For the text-containing cell, return its midpoint in (X, Y) coordinate format. 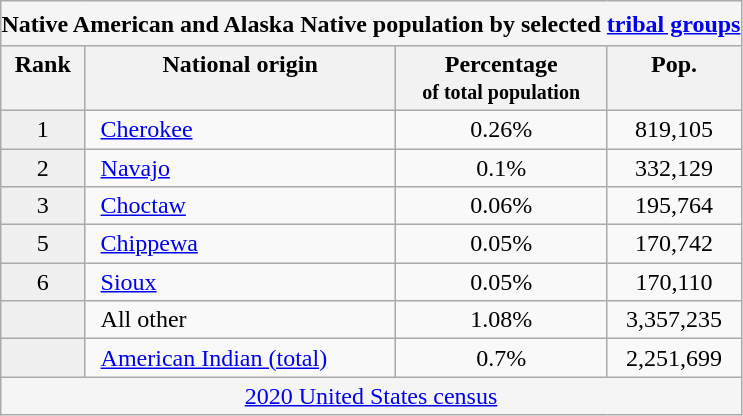
819,105 (674, 129)
Choctaw (240, 206)
6 (43, 282)
1 (43, 129)
National origin (240, 78)
2,251,699 (674, 358)
170,742 (674, 244)
Native American and Alaska Native population by selected tribal groups (371, 24)
5 (43, 244)
2020 United States census (371, 396)
2 (43, 168)
1.08% (501, 320)
Cherokee (240, 129)
0.26% (501, 129)
0.7% (501, 358)
Rank (43, 78)
All other (240, 320)
Sioux (240, 282)
3,357,235 (674, 320)
3 (43, 206)
0.1% (501, 168)
Percentageof total population (501, 78)
332,129 (674, 168)
195,764 (674, 206)
Navajo (240, 168)
American Indian (total) (240, 358)
Pop. (674, 78)
0.06% (501, 206)
Chippewa (240, 244)
170,110 (674, 282)
